Output the (X, Y) coordinate of the center of the cell containing the given text.  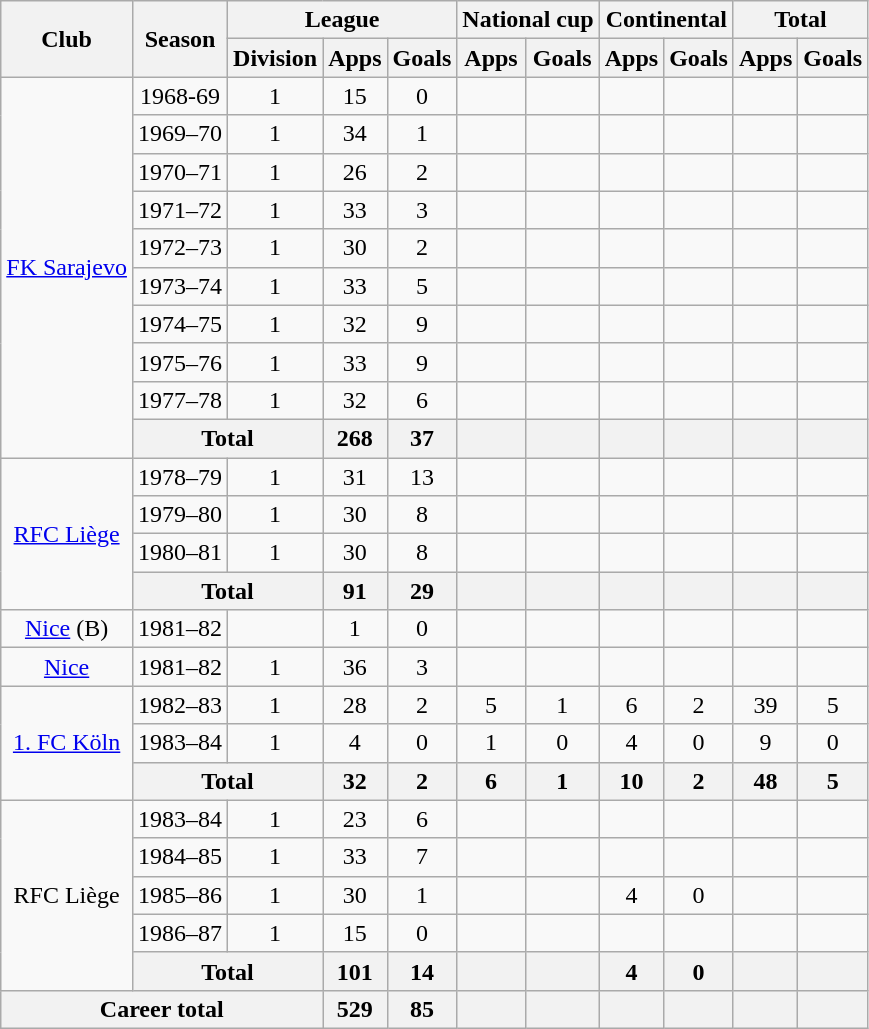
League (342, 20)
1974–75 (180, 324)
National cup (528, 20)
13 (422, 477)
1. FC Köln (67, 743)
1986–87 (180, 933)
1968-69 (180, 96)
Career total (162, 1009)
7 (422, 857)
1971–72 (180, 210)
529 (355, 1009)
37 (422, 438)
31 (355, 477)
29 (422, 591)
34 (355, 134)
Nice (B) (67, 629)
10 (631, 781)
Club (67, 39)
28 (355, 705)
1979–80 (180, 515)
23 (355, 819)
39 (765, 705)
48 (765, 781)
1972–73 (180, 248)
1970–71 (180, 172)
1978–79 (180, 477)
1973–74 (180, 286)
1969–70 (180, 134)
1985–86 (180, 895)
268 (355, 438)
1980–81 (180, 553)
Nice (67, 667)
1977–78 (180, 400)
1975–76 (180, 362)
36 (355, 667)
1984–85 (180, 857)
1982–83 (180, 705)
Continental (666, 20)
91 (355, 591)
101 (355, 971)
14 (422, 971)
85 (422, 1009)
FK Sarajevo (67, 268)
Season (180, 39)
Division (276, 58)
26 (355, 172)
